Output the [X, Y] coordinate of the center of the cell containing the given text.  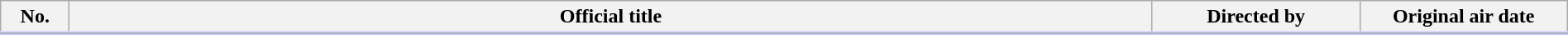
Official title [610, 17]
Original air date [1464, 17]
Directed by [1255, 17]
No. [35, 17]
